Scan for the cell matching the given text and deliver its [x, y] coordinate at center. 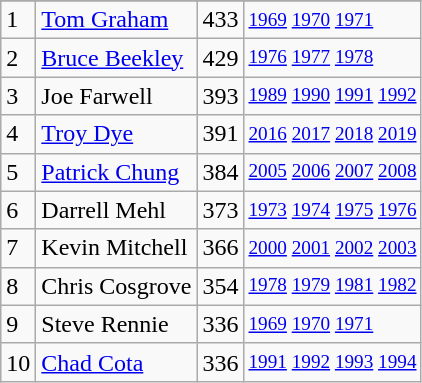
7 [18, 248]
Troy Dye [116, 134]
393 [220, 96]
429 [220, 58]
Darrell Mehl [116, 210]
2 [18, 58]
1978 1979 1981 1982 [332, 286]
8 [18, 286]
Kevin Mitchell [116, 248]
1973 1974 1975 1976 [332, 210]
Tom Graham [116, 20]
Chris Cosgrove [116, 286]
391 [220, 134]
354 [220, 286]
Joe Farwell [116, 96]
2016 2017 2018 2019 [332, 134]
1989 1990 1991 1992 [332, 96]
9 [18, 324]
Bruce Beekley [116, 58]
373 [220, 210]
5 [18, 172]
1976 1977 1978 [332, 58]
384 [220, 172]
Chad Cota [116, 362]
1 [18, 20]
433 [220, 20]
4 [18, 134]
2000 2001 2002 2003 [332, 248]
Steve Rennie [116, 324]
3 [18, 96]
6 [18, 210]
10 [18, 362]
Patrick Chung [116, 172]
2005 2006 2007 2008 [332, 172]
1991 1992 1993 1994 [332, 362]
366 [220, 248]
